For the text-containing cell, return its midpoint in [x, y] coordinate format. 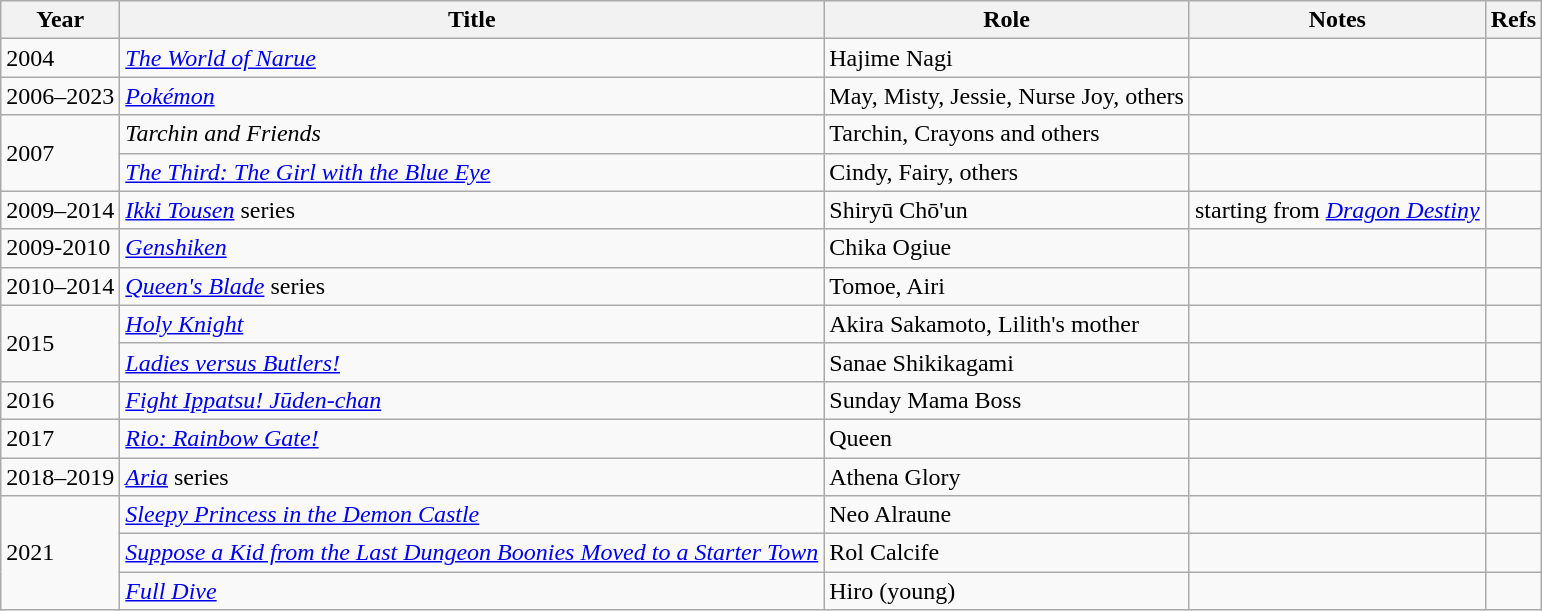
Tarchin, Crayons and others [1007, 134]
Neo Alraune [1007, 515]
Role [1007, 20]
Sleepy Princess in the Demon Castle [472, 515]
Hajime Nagi [1007, 58]
Year [60, 20]
Tarchin and Friends [472, 134]
Notes [1337, 20]
2007 [60, 153]
Ladies versus Butlers! [472, 362]
Full Dive [472, 591]
Fight Ippatsu! Jūden-chan [472, 400]
Title [472, 20]
Queen's Blade series [472, 286]
2018–2019 [60, 477]
Shiryū Chō'un [1007, 210]
Rio: Rainbow Gate! [472, 438]
2009-2010 [60, 248]
Rol Calcife [1007, 553]
Holy Knight [472, 324]
Akira Sakamoto, Lilith's mother [1007, 324]
Suppose a Kid from the Last Dungeon Boonies Moved to a Starter Town [472, 553]
Pokémon [472, 96]
2004 [60, 58]
Aria series [472, 477]
Queen [1007, 438]
Refs [1513, 20]
Tomoe, Airi [1007, 286]
Hiro (young) [1007, 591]
May, Misty, Jessie, Nurse Joy, others [1007, 96]
Chika Ogiue [1007, 248]
Athena Glory [1007, 477]
The Third: The Girl with the Blue Eye [472, 172]
starting from Dragon Destiny [1337, 210]
2021 [60, 553]
Genshiken [472, 248]
2015 [60, 343]
2016 [60, 400]
The World of Narue [472, 58]
2017 [60, 438]
2010–2014 [60, 286]
2009–2014 [60, 210]
Ikki Tousen series [472, 210]
Cindy, Fairy, others [1007, 172]
2006–2023 [60, 96]
Sanae Shikikagami [1007, 362]
Sunday Mama Boss [1007, 400]
